Output the [X, Y] coordinate of the center of the cell containing the given text.  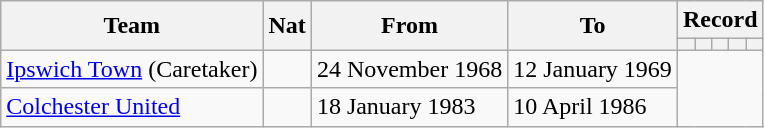
10 April 1986 [593, 107]
12 January 1969 [593, 69]
18 January 1983 [409, 107]
To [593, 26]
Team [132, 26]
Record [720, 20]
Colchester United [132, 107]
From [409, 26]
Ipswich Town (Caretaker) [132, 69]
24 November 1968 [409, 69]
Nat [287, 26]
